Provide the (x, y) coordinate of the cell's center where the given text is located.  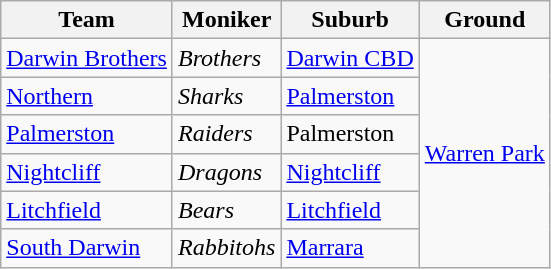
Warren Park (484, 153)
Rabbitohs (226, 248)
Darwin Brothers (87, 58)
Ground (484, 20)
Northern (87, 96)
Moniker (226, 20)
Marrara (350, 248)
Brothers (226, 58)
Bears (226, 210)
Darwin CBD (350, 58)
Dragons (226, 172)
Sharks (226, 96)
South Darwin (87, 248)
Team (87, 20)
Suburb (350, 20)
Raiders (226, 134)
